Provide the [x, y] coordinate of the cell's center where the given text is located.  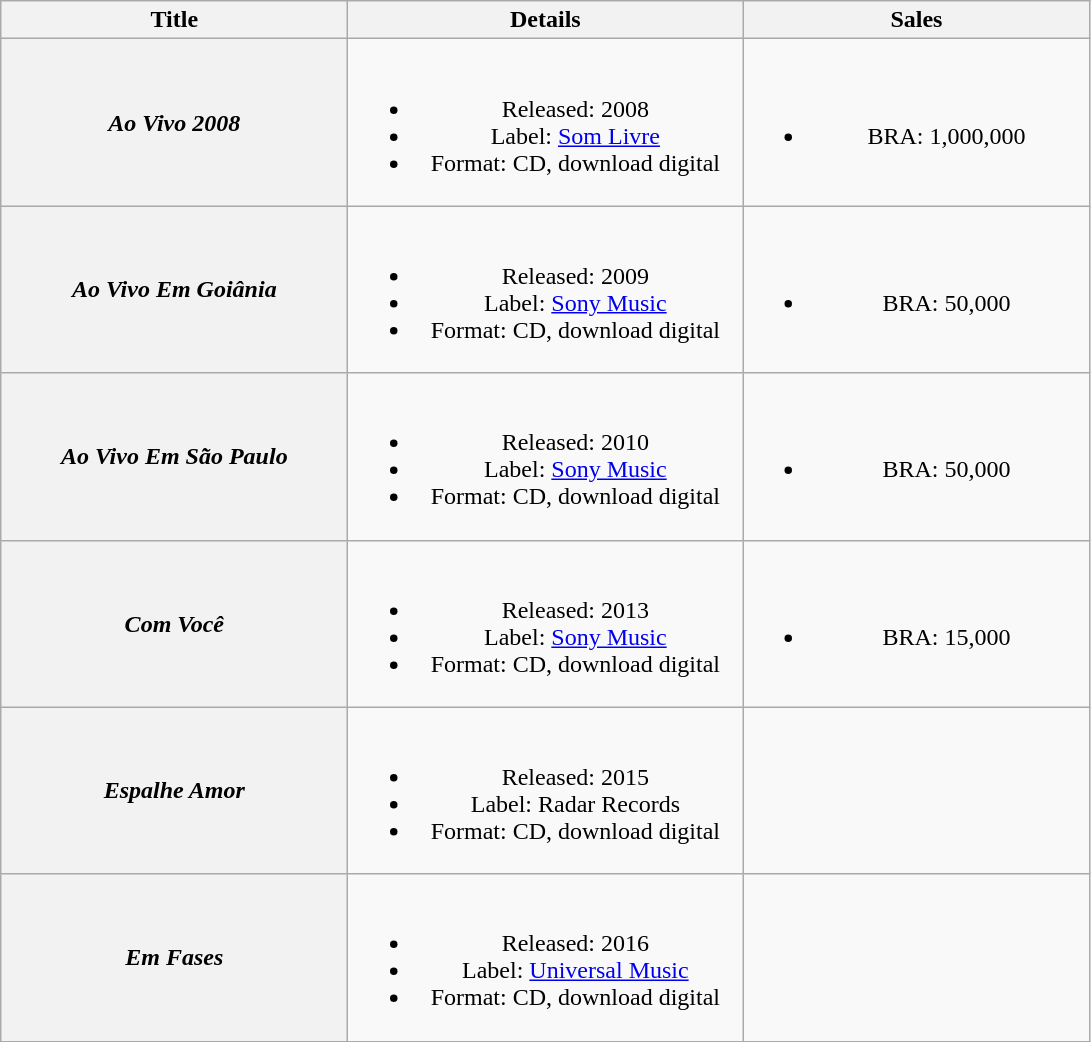
BRA: 1,000,000 [916, 122]
Ao Vivo Em Goiânia [174, 290]
Released: 2015Label: Radar RecordsFormat: CD, download digital [546, 790]
Released: 2010Label: Sony MusicFormat: CD, download digital [546, 456]
Espalhe Amor [174, 790]
BRA: 15,000 [916, 624]
Released: 2016Label: Universal MusicFormat: CD, download digital [546, 958]
Details [546, 20]
Released: 2009Label: Sony MusicFormat: CD, download digital [546, 290]
Released: 2008Label: Som LivreFormat: CD, download digital [546, 122]
Com Você [174, 624]
Ao Vivo Em São Paulo [174, 456]
Ao Vivo 2008 [174, 122]
Em Fases [174, 958]
Sales [916, 20]
Released: 2013Label: Sony MusicFormat: CD, download digital [546, 624]
Title [174, 20]
